Find where the given text appears and provide that cell's center as [x, y] coordinate. 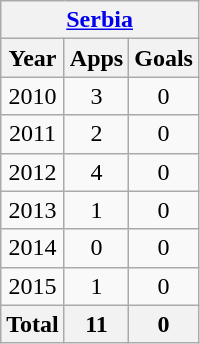
Total [33, 324]
3 [96, 96]
Goals [164, 58]
2014 [33, 248]
2015 [33, 286]
Apps [96, 58]
2010 [33, 96]
11 [96, 324]
2012 [33, 172]
Year [33, 58]
2011 [33, 134]
4 [96, 172]
2013 [33, 210]
Serbia [100, 20]
2 [96, 134]
